Find where the given text appears and provide that cell's center as [x, y] coordinate. 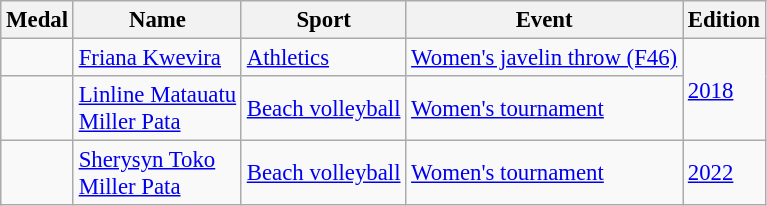
2018 [724, 90]
Friana Kwevira [157, 58]
Sherysyn TokoMiller Pata [157, 174]
Athletics [323, 58]
Medal [38, 20]
Name [157, 20]
2022 [724, 174]
Event [544, 20]
Edition [724, 20]
Linline MatauatuMiller Pata [157, 108]
Sport [323, 20]
Women's javelin throw (F46) [544, 58]
